Search for the cell housing the specified text and yield its (x, y) center coordinate. 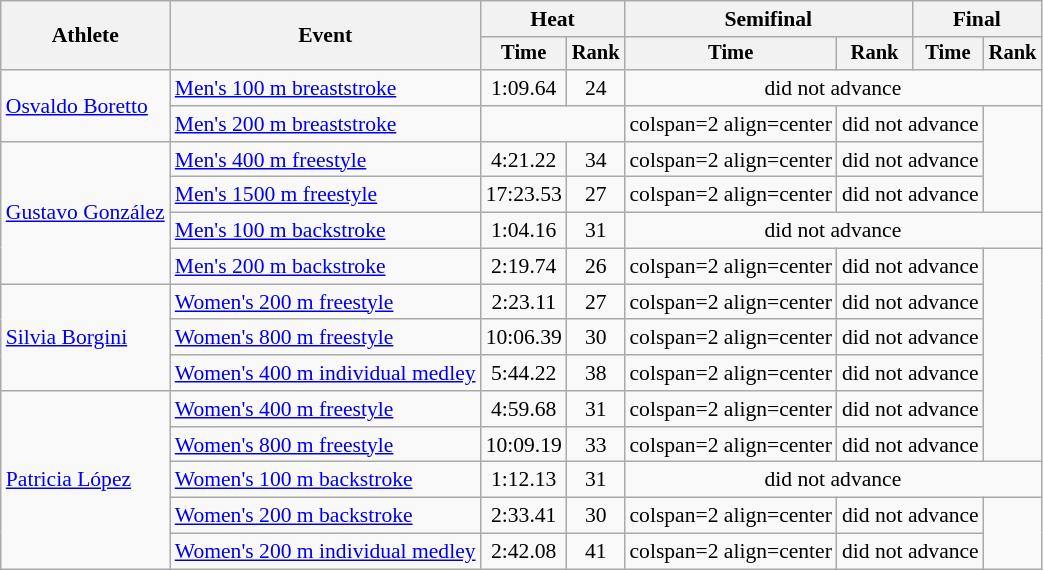
33 (596, 445)
Men's 200 m backstroke (326, 267)
Athlete (86, 36)
2:19.74 (524, 267)
Osvaldo Boretto (86, 106)
Men's 100 m breaststroke (326, 88)
Men's 1500 m freestyle (326, 195)
Heat (553, 19)
5:44.22 (524, 373)
1:09.64 (524, 88)
Women's 200 m freestyle (326, 302)
Final (976, 19)
Women's 100 m backstroke (326, 480)
Semifinal (768, 19)
4:59.68 (524, 409)
2:33.41 (524, 516)
Women's 200 m individual medley (326, 552)
17:23.53 (524, 195)
2:23.11 (524, 302)
34 (596, 160)
Patricia López (86, 480)
1:04.16 (524, 231)
Men's 200 m breaststroke (326, 124)
Men's 100 m backstroke (326, 231)
Event (326, 36)
24 (596, 88)
Women's 400 m individual medley (326, 373)
1:12.13 (524, 480)
41 (596, 552)
26 (596, 267)
Gustavo González (86, 213)
4:21.22 (524, 160)
Men's 400 m freestyle (326, 160)
38 (596, 373)
Women's 400 m freestyle (326, 409)
Women's 200 m backstroke (326, 516)
Silvia Borgini (86, 338)
2:42.08 (524, 552)
10:09.19 (524, 445)
10:06.39 (524, 338)
